Search for the cell housing the specified text and yield its [X, Y] center coordinate. 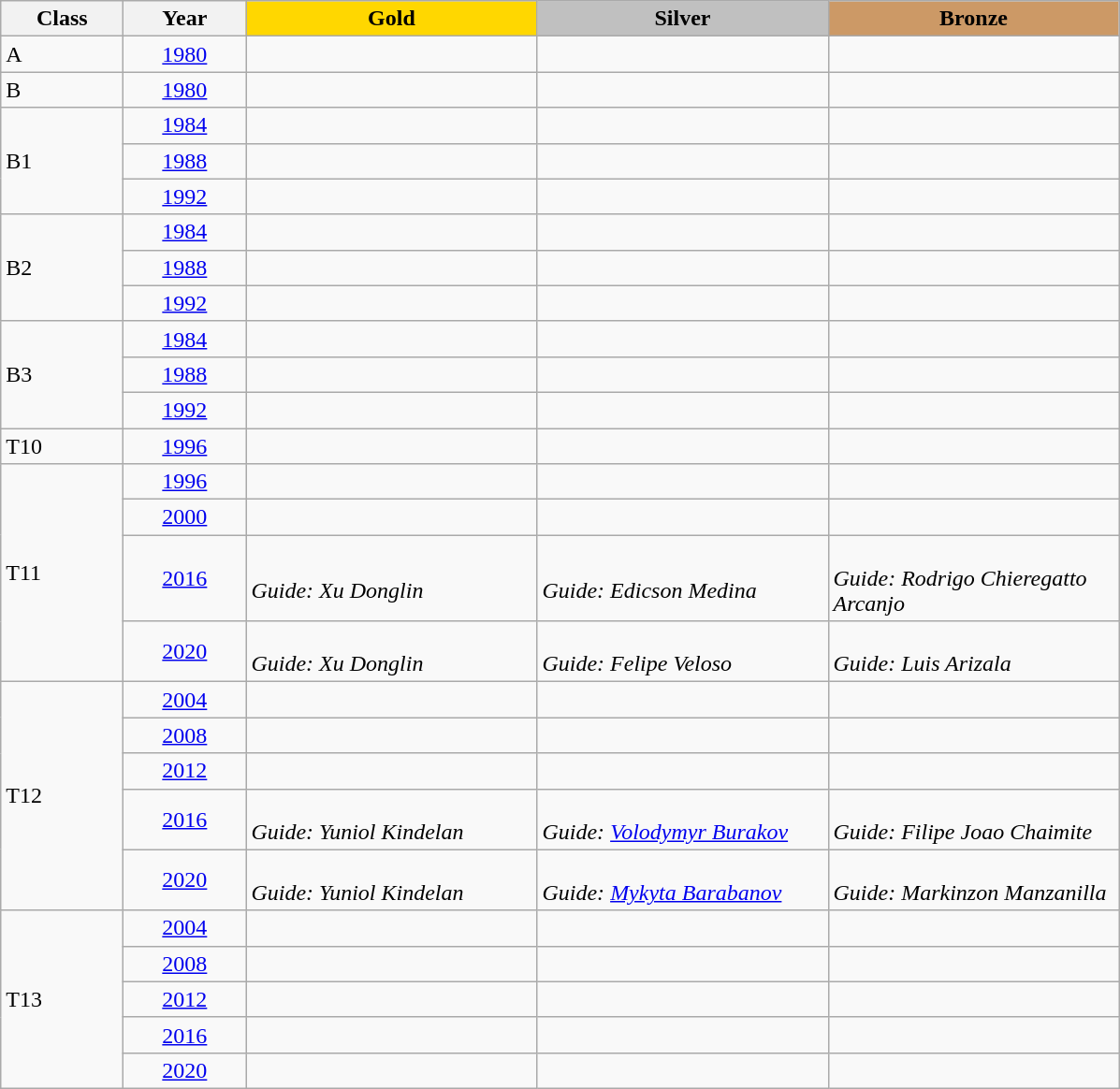
Guide: Felipe Veloso [683, 651]
T10 [62, 446]
A [62, 54]
Guide: Markinzon Manzanilla [973, 879]
Guide: Mykyta Barabanov [683, 879]
Class [62, 19]
B2 [62, 268]
Guide: Volodymyr Burakov [683, 820]
2000 [185, 517]
Guide: Rodrigo Chieregatto Arcanjo [973, 578]
Year [185, 19]
T12 [62, 796]
T13 [62, 999]
Bronze [973, 19]
Guide: Edicson Medina [683, 578]
B1 [62, 161]
Guide: Luis Arizala [973, 651]
B3 [62, 374]
T11 [62, 573]
Guide: Filipe Joao Chaimite [973, 820]
Silver [683, 19]
B [62, 90]
Gold [391, 19]
